Search for the cell housing the specified text and yield its (X, Y) center coordinate. 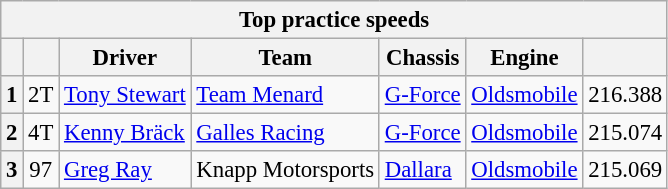
4T (41, 133)
215.069 (626, 170)
Greg Ray (125, 170)
2 (12, 133)
Team Menard (285, 95)
Tony Stewart (125, 95)
Knapp Motorsports (285, 170)
Engine (524, 58)
2T (41, 95)
Chassis (422, 58)
Galles Racing (285, 133)
Driver (125, 58)
215.074 (626, 133)
3 (12, 170)
1 (12, 95)
97 (41, 170)
Dallara (422, 170)
Team (285, 58)
216.388 (626, 95)
Kenny Bräck (125, 133)
Top practice speeds (334, 20)
